Provide the (x, y) coordinate of the cell's center where the given text is located.  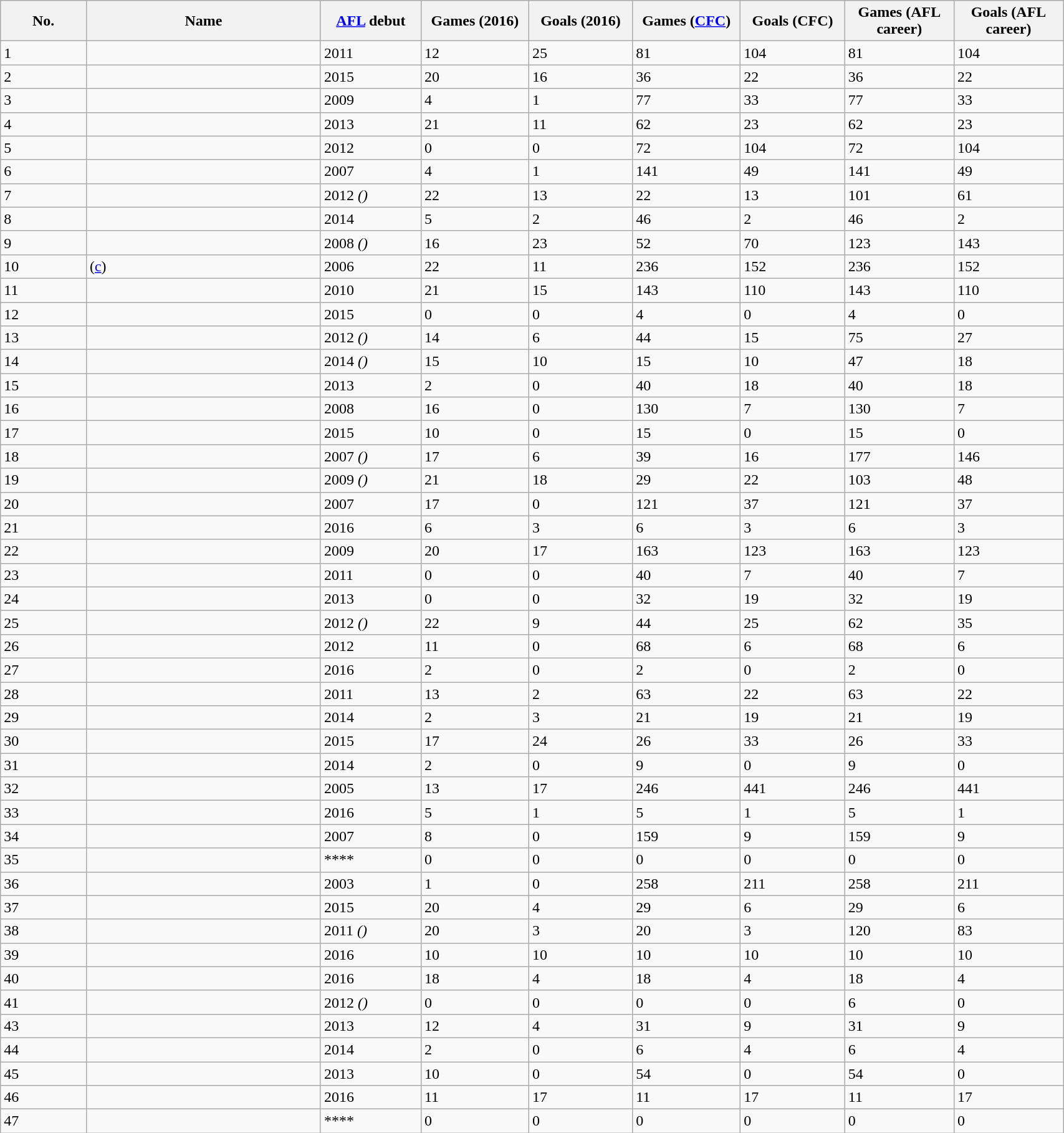
45 (44, 1073)
2007 () (370, 456)
30 (44, 741)
38 (44, 931)
70 (793, 243)
101 (899, 195)
2009 () (370, 480)
2003 (370, 884)
177 (899, 456)
No. (44, 21)
83 (1009, 931)
48 (1009, 480)
2010 (370, 290)
Goals (2016) (580, 21)
(c) (203, 266)
Goals (CFC) (793, 21)
61 (1009, 195)
Games (CFC) (687, 21)
Games (AFL career) (899, 21)
120 (899, 931)
28 (44, 694)
34 (44, 836)
Name (203, 21)
2005 (370, 789)
75 (899, 338)
52 (687, 243)
2008 () (370, 243)
43 (44, 1026)
146 (1009, 456)
2006 (370, 266)
Games (2016) (475, 21)
41 (44, 1002)
2011 () (370, 931)
2014 () (370, 362)
2008 (370, 409)
AFL debut (370, 21)
103 (899, 480)
Goals (AFL career) (1009, 21)
